Extract the [x, y] coordinate from the center of the cell holding the provided text.  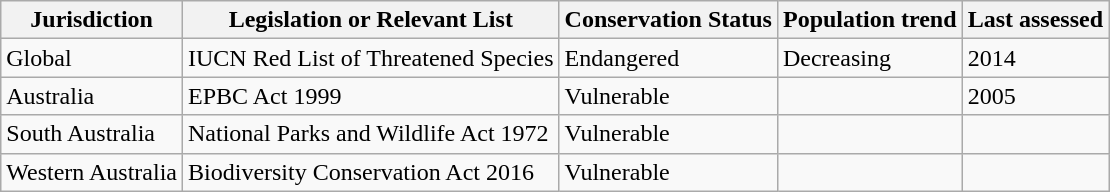
Decreasing [870, 58]
Australia [92, 96]
Western Australia [92, 172]
South Australia [92, 134]
Endangered [668, 58]
2005 [1035, 96]
EPBC Act 1999 [372, 96]
Biodiversity Conservation Act 2016 [372, 172]
IUCN Red List of Threatened Species [372, 58]
Legislation or Relevant List [372, 20]
2014 [1035, 58]
National Parks and Wildlife Act 1972 [372, 134]
Jurisdiction [92, 20]
Conservation Status [668, 20]
Population trend [870, 20]
Last assessed [1035, 20]
Global [92, 58]
